Output the (X, Y) coordinate of the center of the cell containing the given text.  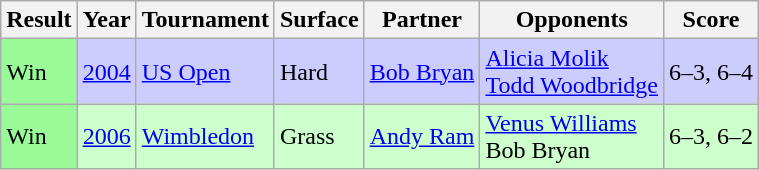
Venus Williams Bob Bryan (572, 136)
Score (712, 20)
Year (106, 20)
Partner (422, 20)
US Open (205, 72)
6–3, 6–2 (712, 136)
Hard (319, 72)
Opponents (572, 20)
6–3, 6–4 (712, 72)
Andy Ram (422, 136)
Wimbledon (205, 136)
2006 (106, 136)
Surface (319, 20)
Grass (319, 136)
Alicia Molik Todd Woodbridge (572, 72)
2004 (106, 72)
Bob Bryan (422, 72)
Result (39, 20)
Tournament (205, 20)
